From the cell containing the given text, extract its center point as (x, y) coordinate. 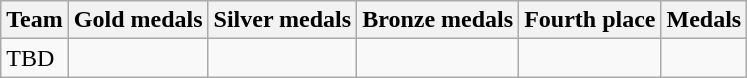
Silver medals (282, 20)
Gold medals (138, 20)
Bronze medals (438, 20)
Team (35, 20)
Medals (704, 20)
Fourth place (590, 20)
TBD (35, 58)
